Provide the (x, y) coordinate of the cell's center where the given text is located.  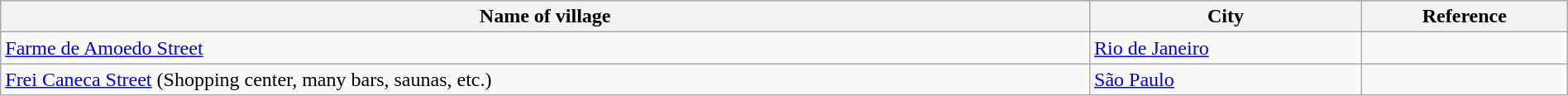
Frei Caneca Street (Shopping center, many bars, saunas, etc.) (546, 79)
Name of village (546, 17)
City (1226, 17)
Farme de Amoedo Street (546, 48)
São Paulo (1226, 79)
Rio de Janeiro (1226, 48)
Reference (1464, 17)
